Pinpoint the cell where the given text exists, returning its [X, Y] midpoint coordinate. 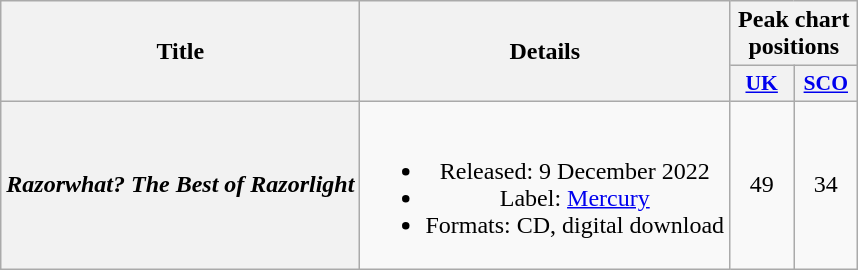
UK [762, 84]
Peak chart positions [794, 34]
Details [545, 52]
Razorwhat? The Best of Razorlight [180, 184]
49 [762, 184]
34 [826, 184]
Released: 9 December 2022Label: MercuryFormats: CD, digital download [545, 184]
SCO [826, 84]
Title [180, 52]
